Return the [X, Y] coordinate for the center point of the cell that contains the specified text.  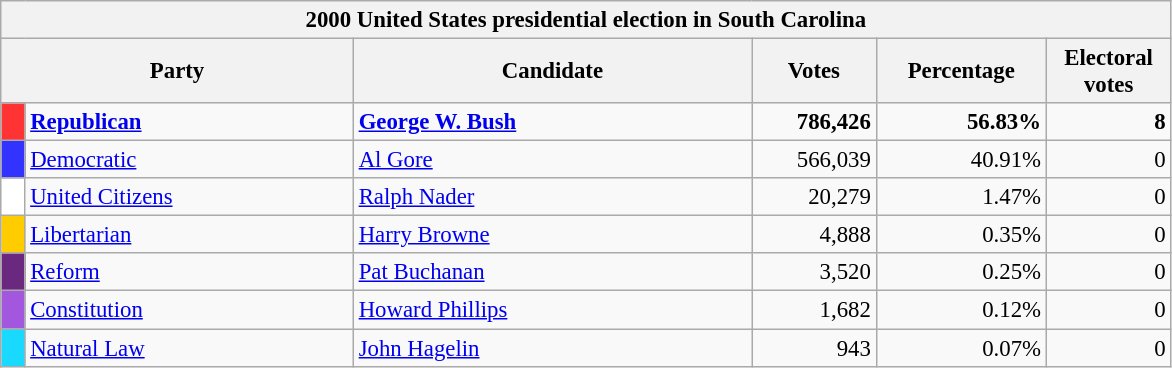
40.91% [961, 160]
Al Gore [552, 160]
20,279 [814, 197]
566,039 [814, 160]
Percentage [961, 72]
Natural Law [189, 348]
943 [814, 348]
Electoral votes [1108, 72]
John Hagelin [552, 348]
George W. Bush [552, 122]
2000 United States presidential election in South Carolina [586, 20]
8 [1108, 122]
Howard Phillips [552, 310]
3,520 [814, 273]
0.25% [961, 273]
Pat Buchanan [552, 273]
Constitution [189, 310]
Reform [189, 273]
0.07% [961, 348]
Votes [814, 72]
0.12% [961, 310]
Libertarian [189, 235]
United Citizens [189, 197]
Republican [189, 122]
1.47% [961, 197]
Candidate [552, 72]
1,682 [814, 310]
0.35% [961, 235]
Harry Browne [552, 235]
786,426 [814, 122]
56.83% [961, 122]
Democratic [189, 160]
4,888 [814, 235]
Party [178, 72]
Ralph Nader [552, 197]
